Extract the (X, Y) coordinate from the center of the cell holding the provided text.  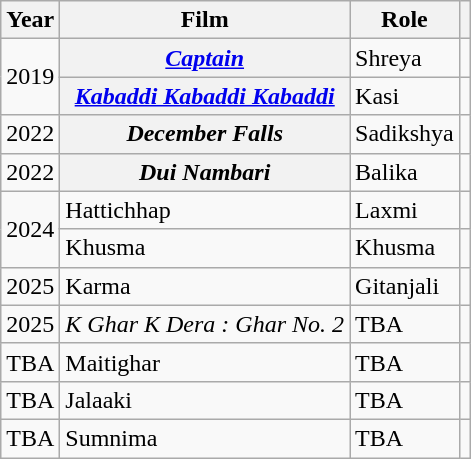
Shreya (405, 58)
2019 (30, 77)
Maitighar (205, 362)
Year (30, 20)
K Ghar K Dera : Ghar No. 2 (205, 324)
Kasi (405, 96)
Balika (405, 172)
Laxmi (405, 210)
Gitanjali (405, 286)
Kabaddi Kabaddi Kabaddi (205, 96)
Jalaaki (205, 400)
Sumnima (205, 438)
2024 (30, 229)
Karma (205, 286)
Hattichhap (205, 210)
December Falls (205, 134)
Captain (205, 58)
Dui Nambari (205, 172)
Film (205, 20)
Role (405, 20)
Sadikshya (405, 134)
